Find where the given text appears and provide that cell's center as [x, y] coordinate. 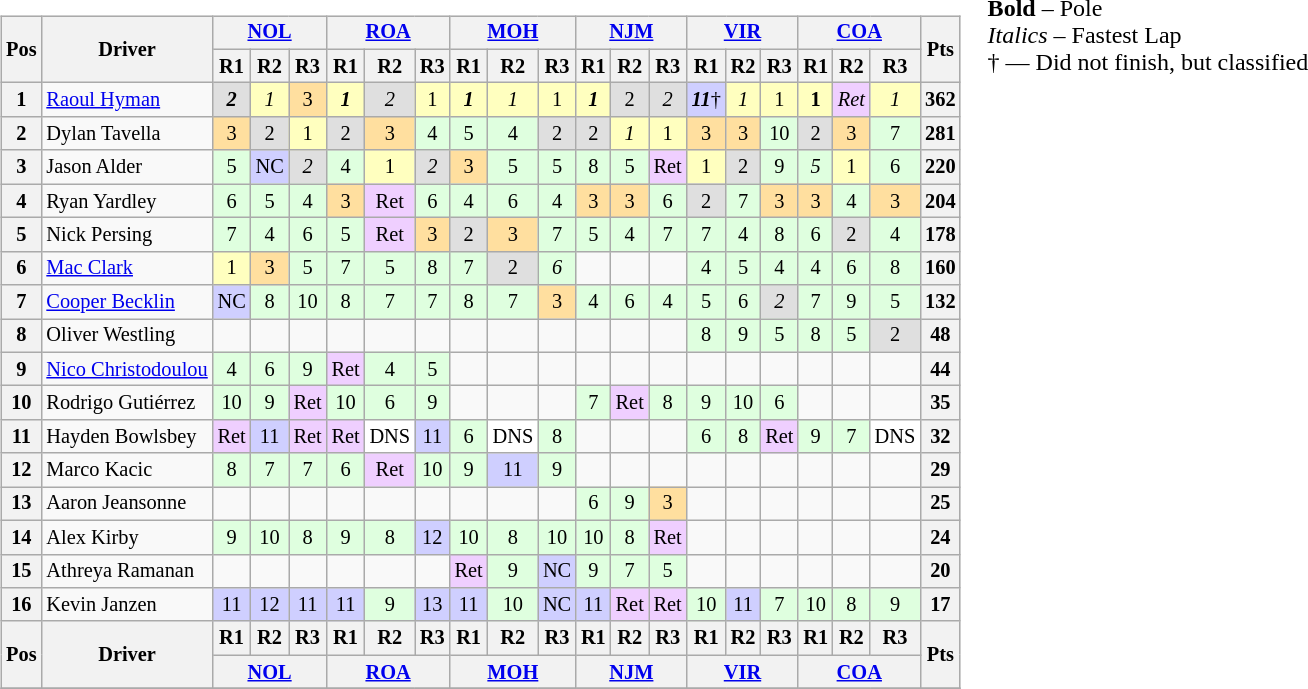
Mac Clark [126, 268]
281 [940, 134]
29 [940, 470]
32 [940, 437]
Rodrigo Gutiérrez [126, 403]
35 [940, 403]
Jason Alder [126, 167]
Aaron Jeansonne [126, 504]
Kevin Janzen [126, 605]
204 [940, 201]
Nico Christodoulou [126, 369]
Alex Kirby [126, 537]
362 [940, 100]
Cooper Becklin [126, 302]
14 [21, 537]
220 [940, 167]
160 [940, 268]
48 [940, 336]
Raoul Hyman [126, 100]
16 [21, 605]
132 [940, 302]
44 [940, 369]
Ryan Yardley [126, 201]
17 [940, 605]
Hayden Bowlsbey [126, 437]
Athreya Ramanan [126, 571]
Oliver Westling [126, 336]
20 [940, 571]
Dylan Tavella [126, 134]
25 [940, 504]
15 [21, 571]
Nick Persing [126, 235]
24 [940, 537]
11† [706, 100]
Marco Kacic [126, 470]
178 [940, 235]
